Capture the cell that displays the provided text and extract its (x, y) central coordinate. 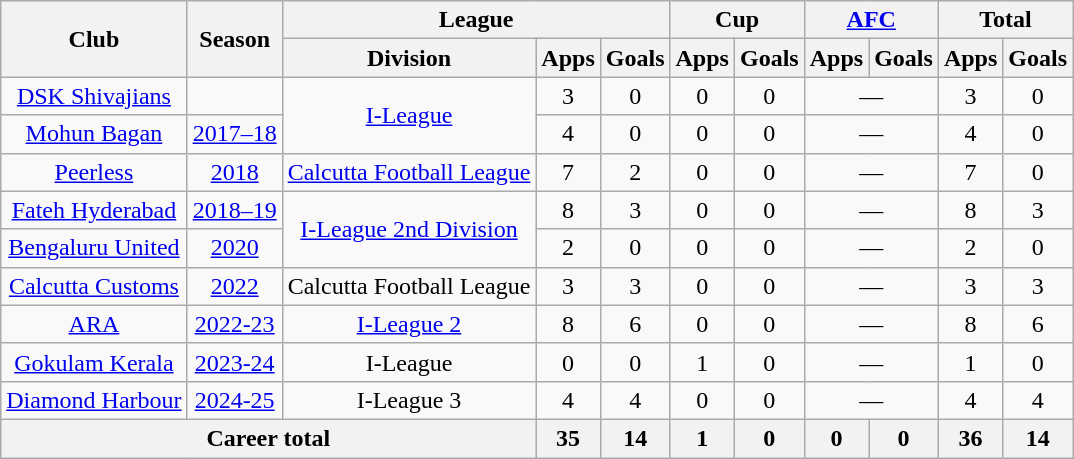
2024-25 (234, 400)
AFC (871, 20)
Diamond Harbour (94, 400)
Peerless (94, 172)
Season (234, 39)
I-League 2nd Division (409, 229)
2022 (234, 286)
Fateh Hyderabad (94, 210)
2017–18 (234, 134)
2018–19 (234, 210)
Total (1005, 20)
Division (409, 58)
Gokulam Kerala (94, 362)
I-League 3 (409, 400)
I-League 2 (409, 324)
2023-24 (234, 362)
2018 (234, 172)
DSK Shivajians (94, 96)
2022-23 (234, 324)
36 (970, 438)
Calcutta Customs (94, 286)
ARA (94, 324)
Club (94, 39)
Mohun Bagan (94, 134)
Cup (737, 20)
League (476, 20)
Career total (268, 438)
2020 (234, 248)
Bengaluru United (94, 248)
35 (568, 438)
